Search for the cell housing the specified text and yield its [X, Y] center coordinate. 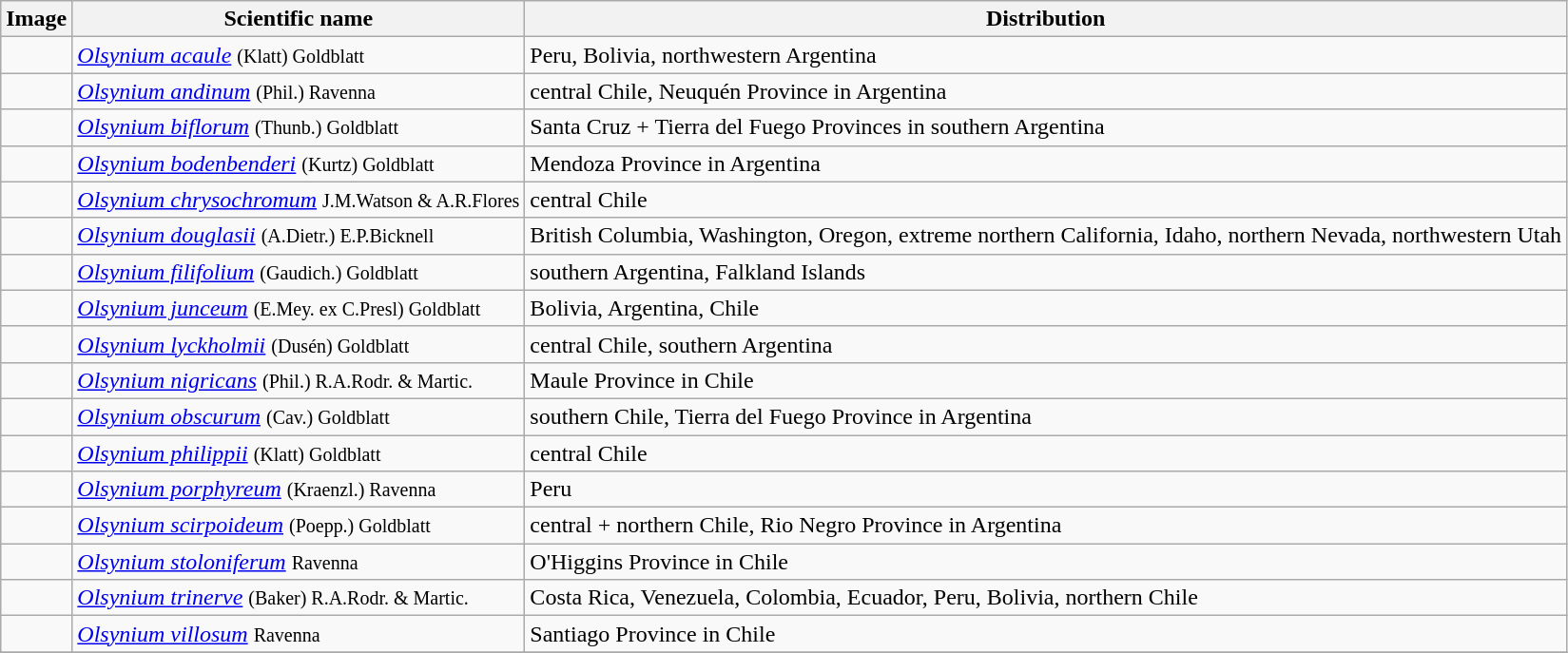
Olsynium bodenbenderi (Kurtz) Goldblatt [299, 163]
Olsynium obscurum (Cav.) Goldblatt [299, 416]
Mendoza Province in Argentina [1046, 163]
Santiago Province in Chile [1046, 634]
Olsynium philippii (Klatt) Goldblatt [299, 453]
Bolivia, Argentina, Chile [1046, 308]
Peru [1046, 490]
Santa Cruz + Tierra del Fuego Provinces in southern Argentina [1046, 127]
Peru, Bolivia, northwestern Argentina [1046, 55]
southern Argentina, Falkland Islands [1046, 272]
Olsynium villosum Ravenna [299, 634]
Distribution [1046, 19]
Olsynium stoloniferum Ravenna [299, 562]
Olsynium junceum (E.Mey. ex C.Presl) Goldblatt [299, 308]
Olsynium lyckholmii (Dusén) Goldblatt [299, 344]
Olsynium nigricans (Phil.) R.A.Rodr. & Martic. [299, 380]
Olsynium chrysochromum J.M.Watson & A.R.Flores [299, 200]
Olsynium andinum (Phil.) Ravenna [299, 91]
central Chile, southern Argentina [1046, 344]
O'Higgins Province in Chile [1046, 562]
Image [36, 19]
Olsynium porphyreum (Kraenzl.) Ravenna [299, 490]
Maule Province in Chile [1046, 380]
British Columbia, Washington, Oregon, extreme northern California, Idaho, northern Nevada, northwestern Utah [1046, 236]
Olsynium trinerve (Baker) R.A.Rodr. & Martic. [299, 598]
Costa Rica, Venezuela, Colombia, Ecuador, Peru, Bolivia, northern Chile [1046, 598]
Olsynium filifolium (Gaudich.) Goldblatt [299, 272]
Olsynium douglasii (A.Dietr.) E.P.Bicknell [299, 236]
central + northern Chile, Rio Negro Province in Argentina [1046, 526]
Scientific name [299, 19]
Olsynium scirpoideum (Poepp.) Goldblatt [299, 526]
Olsynium acaule (Klatt) Goldblatt [299, 55]
southern Chile, Tierra del Fuego Province in Argentina [1046, 416]
Olsynium biflorum (Thunb.) Goldblatt [299, 127]
central Chile, Neuquén Province in Argentina [1046, 91]
